From the cell containing the given text, extract its center point as [x, y] coordinate. 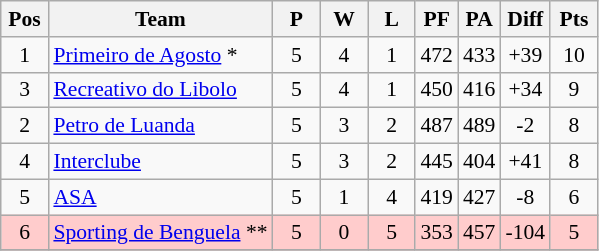
Sporting de Benguela ** [160, 233]
+39 [525, 55]
489 [480, 126]
404 [480, 162]
450 [436, 90]
-8 [525, 197]
433 [480, 55]
Recreativo do Libolo [160, 90]
-2 [525, 126]
P [297, 19]
487 [436, 126]
0 [344, 233]
-104 [525, 233]
Interclube [160, 162]
Pts [574, 19]
Primeiro de Agosto * [160, 55]
PA [480, 19]
427 [480, 197]
457 [480, 233]
Diff [525, 19]
445 [436, 162]
W [344, 19]
9 [574, 90]
Team [160, 19]
PF [436, 19]
Petro de Luanda [160, 126]
419 [436, 197]
+34 [525, 90]
ASA [160, 197]
Pos [25, 19]
+41 [525, 162]
353 [436, 233]
472 [436, 55]
416 [480, 90]
10 [574, 55]
L [392, 19]
